Detect which cell encompasses the target text, then output its [x, y] center coordinate. 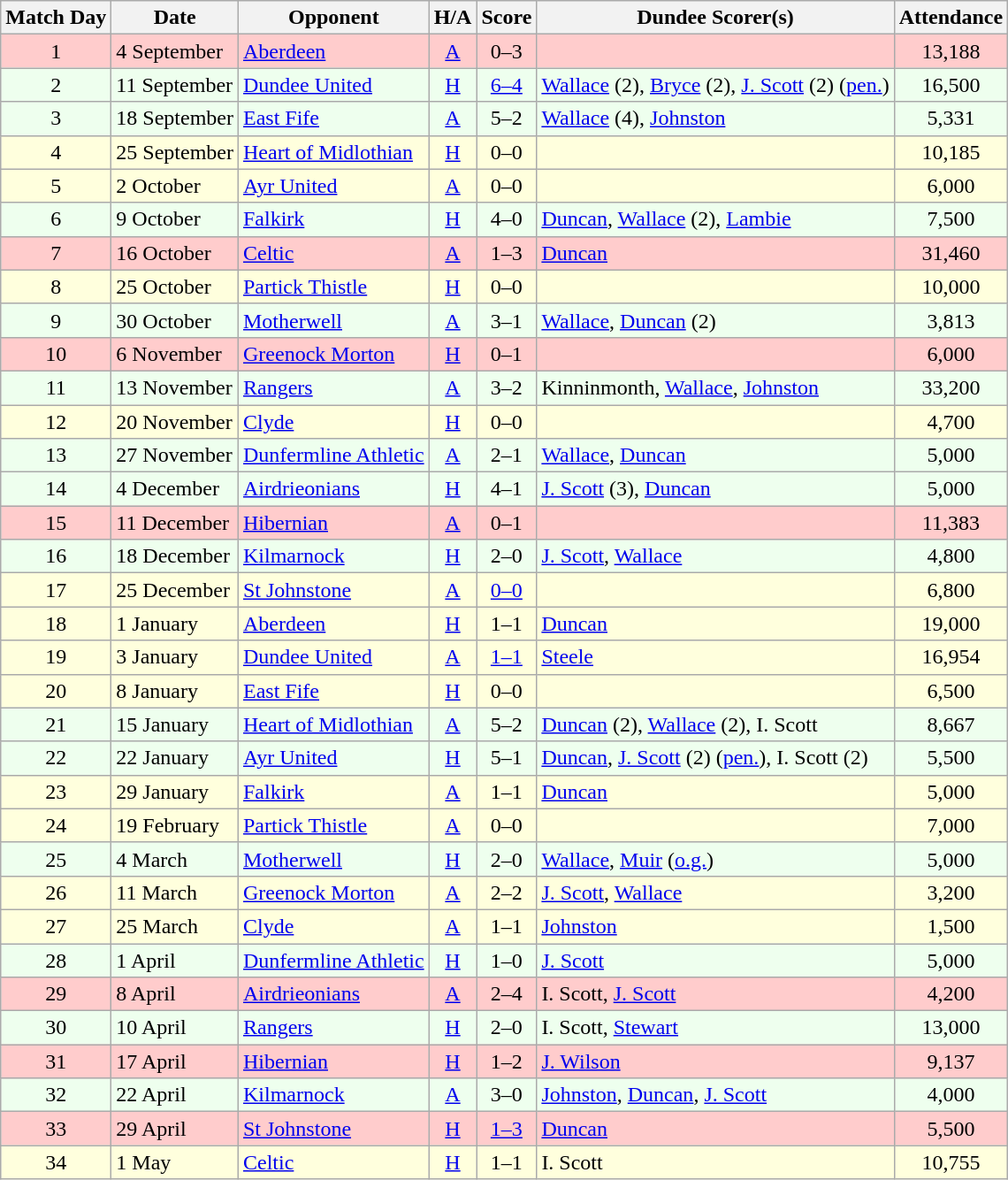
24 [57, 825]
20 [57, 691]
1–0 [507, 960]
7 [57, 253]
9 October [175, 219]
Match Day [57, 18]
25 March [175, 926]
11 September [175, 85]
Duncan, Wallace (2), Lambie [715, 219]
4–1 [507, 489]
33,200 [951, 387]
1 May [175, 1162]
5 [57, 186]
13 November [175, 387]
4 [57, 152]
Dundee Scorer(s) [715, 18]
18 [57, 624]
9 [57, 320]
Wallace, Duncan [715, 456]
Duncan, J. Scott (2) (pen.), I. Scott (2) [715, 758]
1 April [175, 960]
27 [57, 926]
Duncan (2), Wallace (2), I. Scott [715, 724]
26 [57, 893]
12 [57, 422]
Johnston [715, 926]
28 [57, 960]
16,954 [951, 657]
1 [57, 51]
2–1 [507, 456]
7,000 [951, 825]
11 December [175, 523]
27 November [175, 456]
6,500 [951, 691]
34 [57, 1162]
Wallace, Duncan (2) [715, 320]
25 October [175, 287]
17 [57, 590]
J. Scott [715, 960]
3–0 [507, 1095]
4,000 [951, 1095]
5,331 [951, 119]
Wallace (4), Johnston [715, 119]
13,188 [951, 51]
14 [57, 489]
13,000 [951, 1028]
30 [57, 1028]
10,185 [951, 152]
4,700 [951, 422]
29 April [175, 1129]
10,000 [951, 287]
22 [57, 758]
1,500 [951, 926]
7,500 [951, 219]
31,460 [951, 253]
3–1 [507, 320]
4,800 [951, 556]
11 [57, 387]
21 [57, 724]
2–2 [507, 893]
8 January [175, 691]
0–3 [507, 51]
Johnston, Duncan, J. Scott [715, 1095]
18 December [175, 556]
25 December [175, 590]
3 [57, 119]
29 January [175, 792]
J. Scott (3), Duncan [715, 489]
Steele [715, 657]
1–2 [507, 1061]
Wallace (2), Bryce (2), J. Scott (2) (pen.) [715, 85]
19 February [175, 825]
H/A [453, 18]
I. Scott, Stewart [715, 1028]
2–4 [507, 994]
Date [175, 18]
5–1 [507, 758]
Score [507, 18]
6 November [175, 354]
22 April [175, 1095]
3,200 [951, 893]
18 September [175, 119]
22 January [175, 758]
17 April [175, 1061]
23 [57, 792]
16 October [175, 253]
4–0 [507, 219]
9,137 [951, 1061]
2 [57, 85]
19,000 [951, 624]
25 [57, 859]
2 October [175, 186]
8 [57, 287]
3–2 [507, 387]
8,667 [951, 724]
6,800 [951, 590]
I. Scott [715, 1162]
Opponent [333, 18]
J. Wilson [715, 1061]
29 [57, 994]
10 April [175, 1028]
32 [57, 1095]
11 March [175, 893]
10,755 [951, 1162]
3,813 [951, 320]
Wallace, Muir (o.g.) [715, 859]
I. Scott, J. Scott [715, 994]
33 [57, 1129]
Attendance [951, 18]
13 [57, 456]
11,383 [951, 523]
4 December [175, 489]
15 [57, 523]
16 [57, 556]
6 [57, 219]
30 October [175, 320]
4,200 [951, 994]
8 April [175, 994]
6–4 [507, 85]
16,500 [951, 85]
4 September [175, 51]
4 March [175, 859]
15 January [175, 724]
19 [57, 657]
Kinninmonth, Wallace, Johnston [715, 387]
1 January [175, 624]
10 [57, 354]
3 January [175, 657]
20 November [175, 422]
31 [57, 1061]
25 September [175, 152]
